For the text-containing cell, return its midpoint in (X, Y) coordinate format. 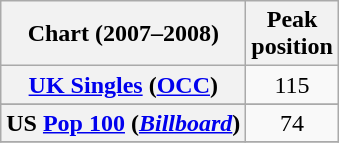
UK Singles (OCC) (124, 85)
Chart (2007–2008) (124, 34)
US Pop 100 (Billboard) (124, 123)
115 (292, 85)
74 (292, 123)
Peakposition (292, 34)
